From the cell containing the given text, extract its center point as (X, Y) coordinate. 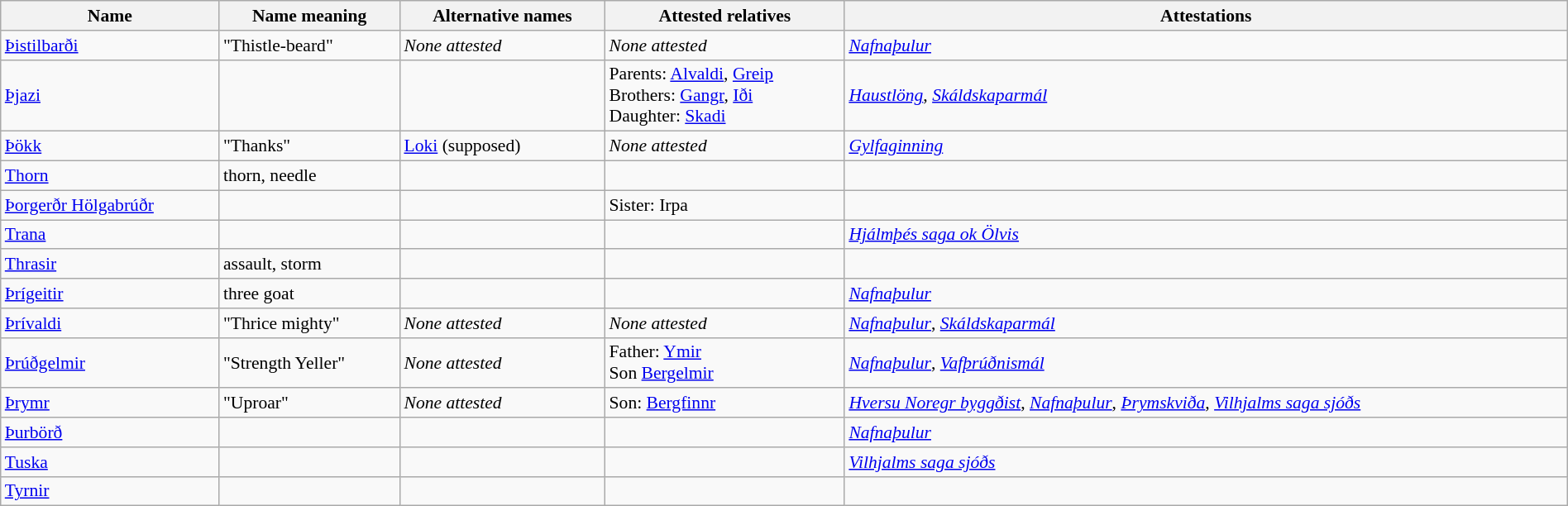
Gylfaginning (1206, 146)
"Thanks" (309, 146)
Nafnaþulur, Skáldskaparmál (1206, 323)
Trana (110, 235)
Hjálmþés saga ok Ölvis (1206, 235)
Hversu Noregr byggðist, Nafnaþulur, Þrymskviða, Vilhjalms saga sjóðs (1206, 403)
Attestations (1206, 16)
assault, storm (309, 265)
"Thistle-beard" (309, 45)
"Thrice mighty" (309, 323)
Nafnaþulur, Vafþrúðnismál (1206, 362)
three goat (309, 294)
Loki (supposed) (502, 146)
thorn, needle (309, 176)
Þistilbarði (110, 45)
Sister: Irpa (725, 205)
Þrígeitir (110, 294)
"Strength Yeller" (309, 362)
Þorgerðr Hölgabrúðr (110, 205)
Name meaning (309, 16)
Alternative names (502, 16)
Son: Bergfinnr (725, 403)
Tuska (110, 462)
Thorn (110, 176)
Father: Ymir Son Bergelmir (725, 362)
Þökk (110, 146)
Þrymr (110, 403)
Vilhjalms saga sjóðs (1206, 462)
Thrasir (110, 265)
Haustlöng, Skáldskaparmál (1206, 96)
Parents: Alvaldi, Greip Brothers: Gangr, Iði Daughter: Skadi (725, 96)
Name (110, 16)
Tyrnir (110, 491)
Þurbörð (110, 432)
Þrúðgelmir (110, 362)
Attested relatives (725, 16)
"Uproar" (309, 403)
Þrívaldi (110, 323)
Þjazi (110, 96)
